Identify which cell holds the provided text, then report its [X, Y] central coordinate. 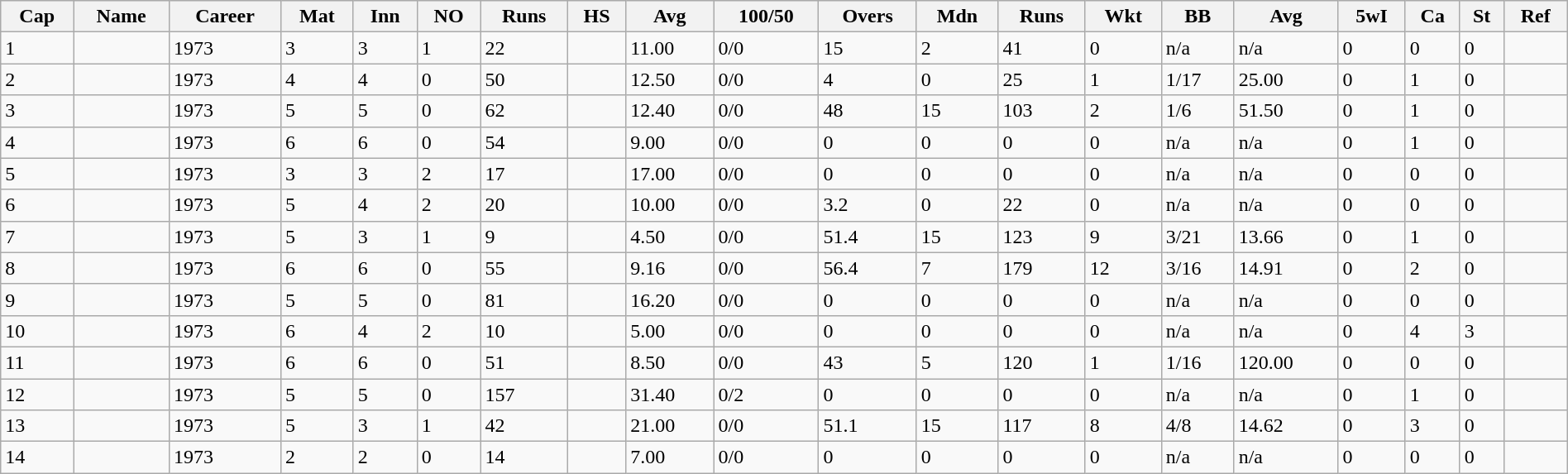
179 [1042, 268]
13.66 [1286, 237]
157 [524, 395]
1/17 [1198, 79]
Inn [385, 17]
54 [524, 142]
51.1 [868, 426]
51.4 [868, 237]
120 [1042, 362]
9.00 [670, 142]
14.62 [1286, 426]
Career [225, 17]
20 [524, 205]
11 [37, 362]
4/8 [1198, 426]
BB [1198, 17]
HS [596, 17]
17.00 [670, 174]
Wkt [1123, 17]
81 [524, 299]
Mat [317, 17]
51 [524, 362]
55 [524, 268]
3/16 [1198, 268]
123 [1042, 237]
13 [37, 426]
117 [1042, 426]
NO [448, 17]
12.50 [670, 79]
St [1482, 17]
0/2 [766, 395]
120.00 [1286, 362]
42 [524, 426]
14.91 [1286, 268]
100/50 [766, 17]
Mdn [958, 17]
3.2 [868, 205]
51.50 [1286, 111]
Cap [37, 17]
11.00 [670, 48]
4.50 [670, 237]
8.50 [670, 362]
Overs [868, 17]
12.40 [670, 111]
1/6 [1198, 111]
56.4 [868, 268]
7.00 [670, 457]
17 [524, 174]
3/21 [1198, 237]
10.00 [670, 205]
43 [868, 362]
21.00 [670, 426]
25 [1042, 79]
62 [524, 111]
5wI [1371, 17]
48 [868, 111]
50 [524, 79]
41 [1042, 48]
Ca [1432, 17]
5.00 [670, 331]
25.00 [1286, 79]
16.20 [670, 299]
Name [122, 17]
1/16 [1198, 362]
103 [1042, 111]
31.40 [670, 395]
Ref [1535, 17]
9.16 [670, 268]
